For the text-containing cell, return its midpoint in [X, Y] coordinate format. 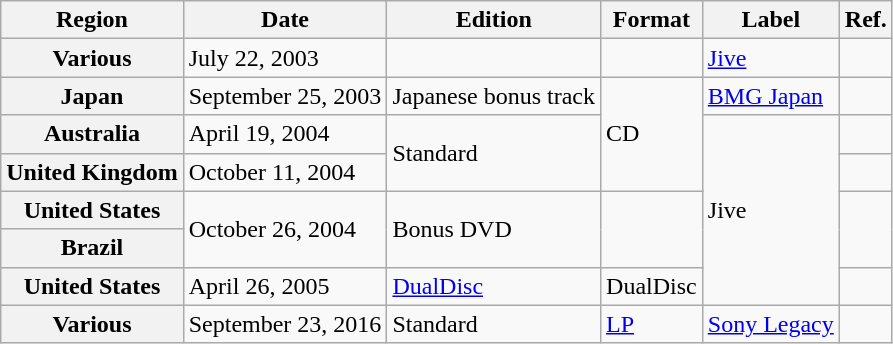
Edition [494, 20]
Australia [92, 134]
Bonus DVD [494, 229]
October 26, 2004 [285, 229]
April 26, 2005 [285, 286]
September 25, 2003 [285, 96]
October 11, 2004 [285, 172]
Label [770, 20]
April 19, 2004 [285, 134]
BMG Japan [770, 96]
July 22, 2003 [285, 58]
Format [652, 20]
Date [285, 20]
United Kingdom [92, 172]
Region [92, 20]
Ref. [866, 20]
Japan [92, 96]
Brazil [92, 248]
Sony Legacy [770, 324]
CD [652, 134]
September 23, 2016 [285, 324]
LP [652, 324]
Japanese bonus track [494, 96]
